Pinpoint the cell where the given text exists, returning its [x, y] midpoint coordinate. 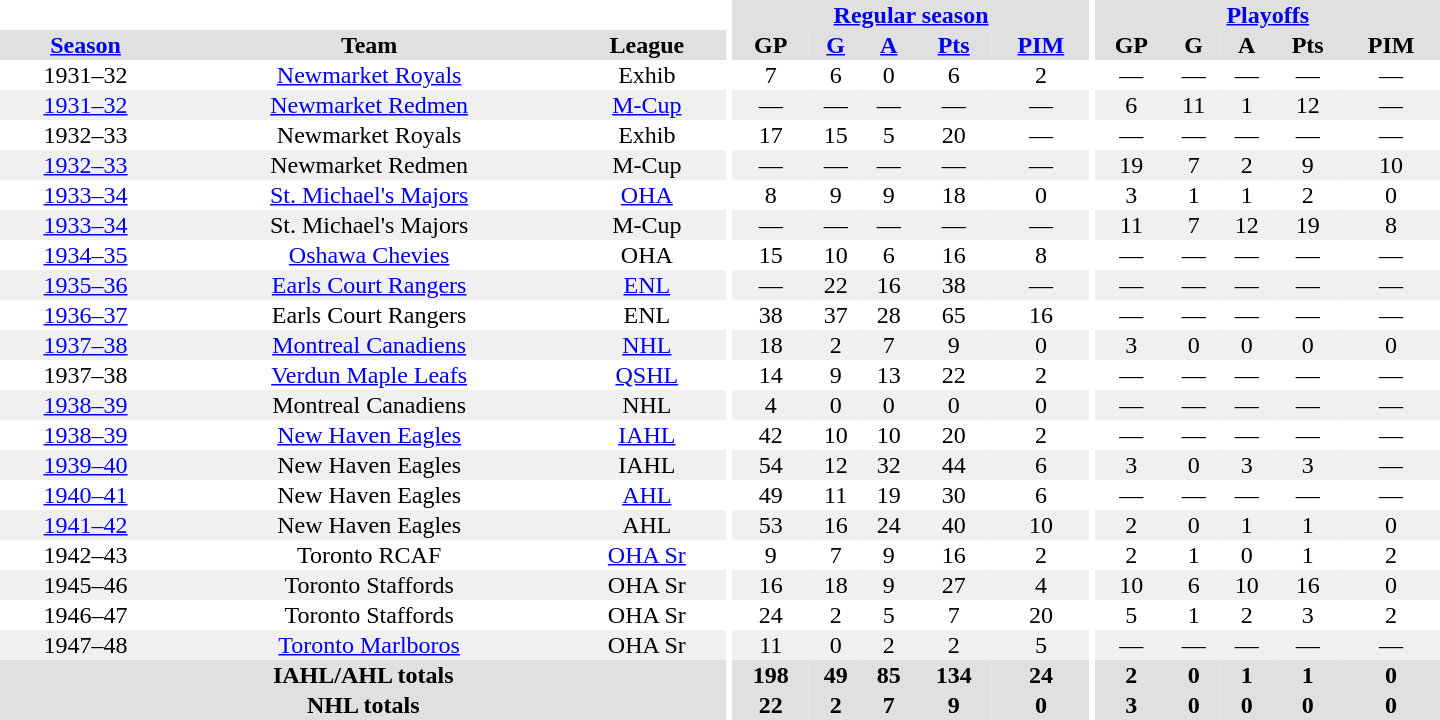
85 [888, 675]
54 [770, 465]
44 [954, 465]
Toronto RCAF [369, 555]
1946–47 [86, 615]
Team [369, 45]
198 [770, 675]
13 [888, 375]
Season [86, 45]
30 [954, 495]
17 [770, 135]
Playoffs [1268, 15]
65 [954, 315]
Oshawa Chevies [369, 255]
1939–40 [86, 465]
Regular season [910, 15]
53 [770, 525]
IAHL/AHL totals [364, 675]
32 [888, 465]
1947–48 [86, 645]
1940–41 [86, 495]
1936–37 [86, 315]
1935–36 [86, 285]
QSHL [646, 375]
14 [770, 375]
40 [954, 525]
28 [888, 315]
NHL totals [364, 705]
37 [836, 315]
Verdun Maple Leafs [369, 375]
League [646, 45]
1934–35 [86, 255]
1945–46 [86, 585]
27 [954, 585]
1941–42 [86, 525]
1942–43 [86, 555]
Toronto Marlboros [369, 645]
134 [954, 675]
42 [770, 435]
